Capture the cell that displays the provided text and extract its (x, y) central coordinate. 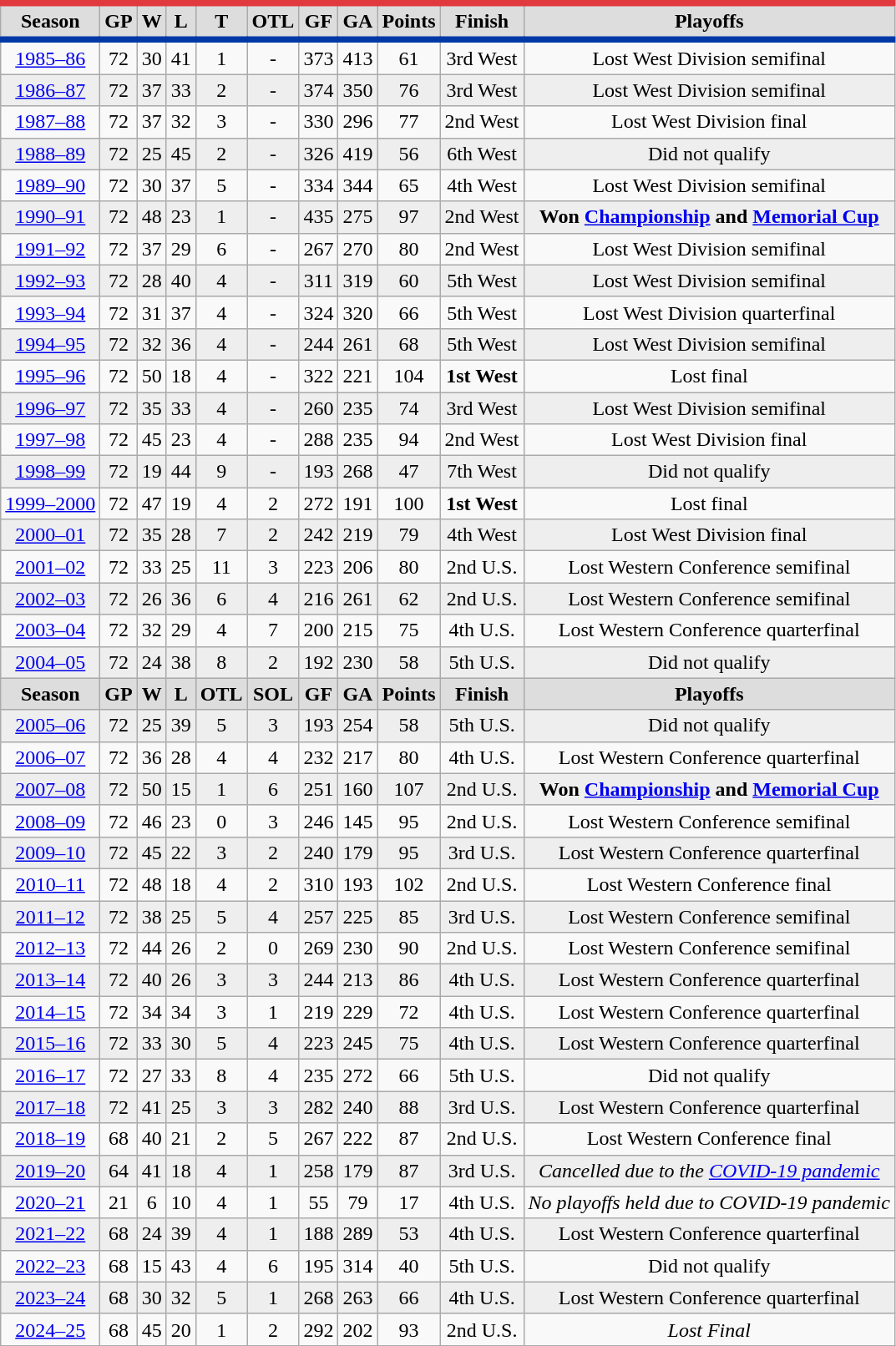
85 (409, 916)
46 (152, 821)
2009–10 (50, 853)
2016–17 (50, 1075)
6th West (482, 154)
2021–22 (50, 1234)
1995–96 (50, 376)
2003–04 (50, 630)
74 (409, 408)
17 (409, 1202)
1996–97 (50, 408)
2017–18 (50, 1107)
222 (357, 1139)
1992–93 (50, 281)
324 (319, 312)
22 (180, 853)
320 (357, 312)
2018–19 (50, 1139)
191 (357, 503)
SOL (273, 694)
53 (409, 1234)
56 (409, 154)
No playoffs held due to COVID-19 pandemic (709, 1202)
9 (221, 472)
Cancelled due to the COVID-19 pandemic (709, 1171)
217 (357, 757)
2007–08 (50, 789)
260 (319, 408)
292 (319, 1329)
1986–87 (50, 90)
263 (357, 1298)
200 (319, 630)
90 (409, 949)
319 (357, 281)
242 (319, 535)
334 (319, 185)
10 (180, 1202)
Lost Final (709, 1329)
216 (319, 599)
62 (409, 599)
419 (357, 154)
2014–15 (50, 1012)
275 (357, 217)
61 (409, 57)
88 (409, 1107)
27 (152, 1075)
11 (221, 567)
232 (319, 757)
94 (409, 440)
104 (409, 376)
1989–90 (50, 185)
229 (357, 1012)
225 (357, 916)
245 (357, 1044)
251 (319, 789)
195 (319, 1266)
2002–03 (50, 599)
296 (357, 122)
314 (357, 1266)
322 (319, 376)
413 (357, 57)
282 (319, 1107)
350 (357, 90)
1999–2000 (50, 503)
2011–12 (50, 916)
Lost West Division quarterfinal (709, 312)
311 (319, 281)
2022–23 (50, 1266)
60 (409, 281)
289 (357, 1234)
107 (409, 789)
435 (319, 217)
258 (319, 1171)
246 (319, 821)
7th West (482, 472)
330 (319, 122)
1997–98 (50, 440)
2024–25 (50, 1329)
1990–91 (50, 217)
2006–07 (50, 757)
202 (357, 1329)
1985–86 (50, 57)
2010–11 (50, 884)
1987–88 (50, 122)
145 (357, 821)
T (221, 22)
93 (409, 1329)
310 (319, 884)
43 (180, 1266)
270 (357, 249)
97 (409, 217)
65 (409, 185)
2013–14 (50, 980)
206 (357, 567)
1988–89 (50, 154)
2012–13 (50, 949)
192 (319, 662)
344 (357, 185)
257 (319, 916)
1991–92 (50, 249)
2020–21 (50, 1202)
100 (409, 503)
221 (357, 376)
20 (180, 1329)
1994–95 (50, 344)
86 (409, 980)
31 (152, 312)
288 (319, 440)
373 (319, 57)
188 (319, 1234)
160 (357, 789)
254 (357, 726)
2008–09 (50, 821)
326 (319, 154)
64 (119, 1171)
215 (357, 630)
2005–06 (50, 726)
55 (319, 1202)
76 (409, 90)
269 (319, 949)
2000–01 (50, 535)
2023–24 (50, 1298)
102 (409, 884)
2001–02 (50, 567)
374 (319, 90)
1998–99 (50, 472)
2004–05 (50, 662)
1993–94 (50, 312)
77 (409, 122)
2019–20 (50, 1171)
213 (357, 980)
2015–16 (50, 1044)
